Capture the cell that displays the provided text and extract its (X, Y) central coordinate. 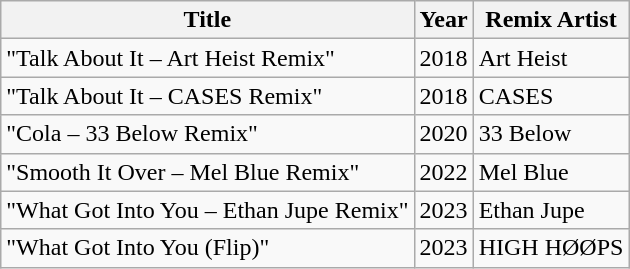
Ethan Jupe (551, 210)
"Talk About It – Art Heist Remix" (208, 58)
HIGH HØØPS (551, 248)
33 Below (551, 134)
Year (444, 20)
"What Got Into You (Flip)" (208, 248)
2020 (444, 134)
Mel Blue (551, 172)
Title (208, 20)
2022 (444, 172)
"Talk About It – CASES Remix" (208, 96)
CASES (551, 96)
"What Got Into You – Ethan Jupe Remix" (208, 210)
"Cola – 33 Below Remix" (208, 134)
Remix Artist (551, 20)
Art Heist (551, 58)
"Smooth It Over – Mel Blue Remix" (208, 172)
